Scan for the cell matching the given text and deliver its (X, Y) coordinate at center. 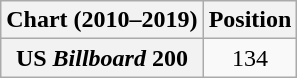
US Billboard 200 (102, 58)
Position (250, 20)
134 (250, 58)
Chart (2010–2019) (102, 20)
